Return (x, y) of the center of cell containing provided text 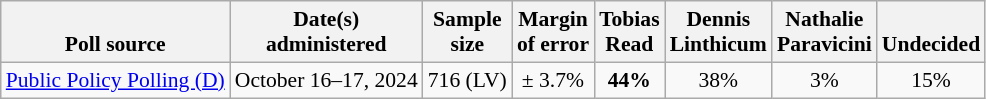
Samplesize (468, 32)
Poll source (116, 32)
Undecided (931, 32)
TobiasRead (630, 32)
DennisLinthicum (718, 32)
± 3.7% (553, 80)
Public Policy Polling (D) (116, 80)
Date(s)administered (326, 32)
44% (630, 80)
October 16–17, 2024 (326, 80)
15% (931, 80)
3% (824, 80)
38% (718, 80)
NathalieParavicini (824, 32)
716 (LV) (468, 80)
Marginof error (553, 32)
